Return [X, Y] of the center of cell containing provided text 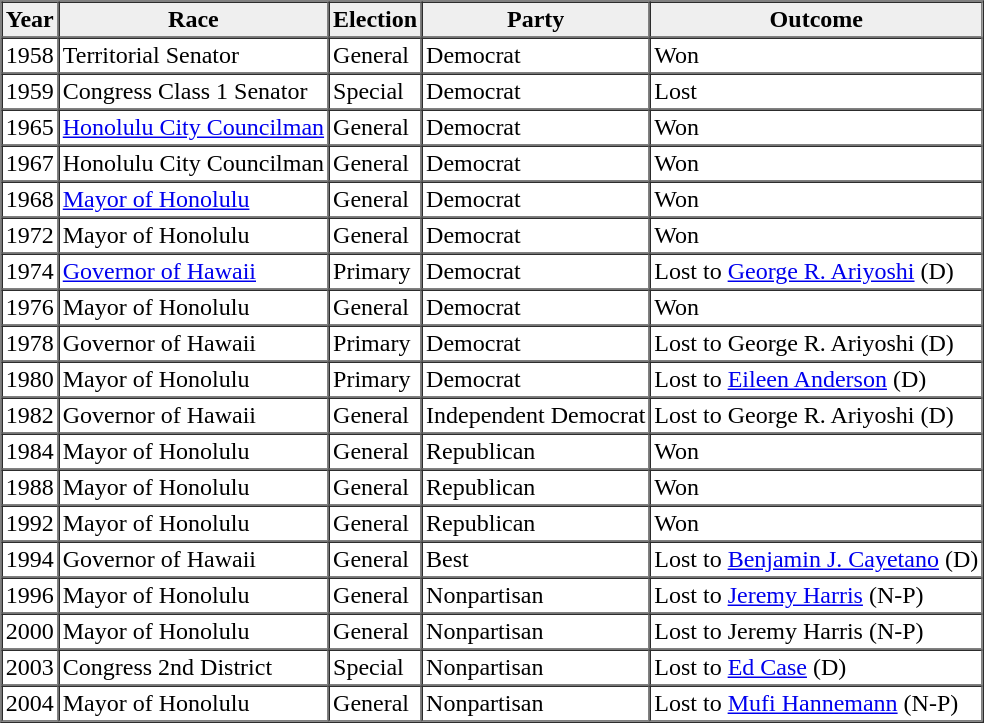
Lost to Eileen Anderson (D) [816, 380]
1980 [30, 380]
1959 [30, 92]
1972 [30, 236]
Lost [816, 92]
Lost to Mufi Hannemann (N-P) [816, 704]
Congress 2nd District [193, 668]
Independent Democrat [536, 416]
Outcome [816, 20]
1965 [30, 128]
2000 [30, 632]
1982 [30, 416]
Year [30, 20]
1992 [30, 524]
1976 [30, 308]
Party [536, 20]
2003 [30, 668]
Territorial Senator [193, 56]
1994 [30, 560]
Congress Class 1 Senator [193, 92]
Lost to Benjamin J. Cayetano (D) [816, 560]
1984 [30, 452]
Election [376, 20]
Lost to Ed Case (D) [816, 668]
1996 [30, 596]
1968 [30, 200]
1958 [30, 56]
1974 [30, 272]
1978 [30, 344]
2004 [30, 704]
1988 [30, 488]
Best [536, 560]
Race [193, 20]
1967 [30, 164]
